Extract the [x, y] coordinate from the center of the cell holding the provided text.  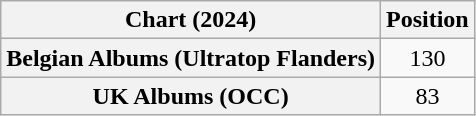
83 [428, 96]
Chart (2024) [191, 20]
Position [428, 20]
UK Albums (OCC) [191, 96]
Belgian Albums (Ultratop Flanders) [191, 58]
130 [428, 58]
